Find where the given text appears and provide that cell's center as (X, Y) coordinate. 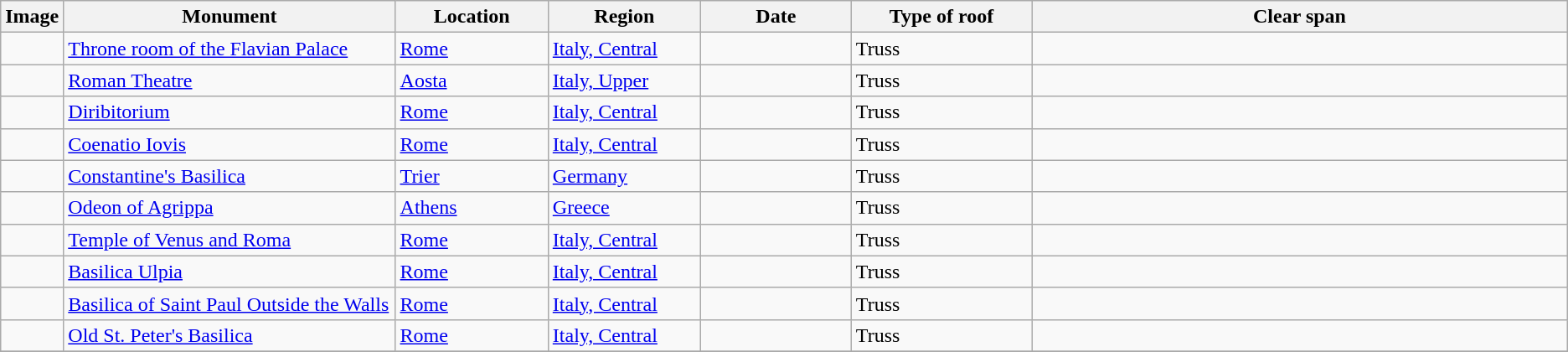
Trier (472, 176)
Roman Theatre (230, 80)
Italy, Upper (624, 80)
Basilica Ulpia (230, 272)
Type of roof (941, 17)
Throne room of the Flavian Palace (230, 49)
Clear span (1300, 17)
Date (776, 17)
Constantine's Basilica (230, 176)
Germany (624, 176)
Basilica of Saint Paul Outside the Walls (230, 303)
Location (472, 17)
Greece (624, 208)
Temple of Venus and Roma (230, 240)
Aosta (472, 80)
Region (624, 17)
Athens (472, 208)
Image (32, 17)
Coenatio Iovis (230, 144)
Odeon of Agrippa (230, 208)
Diribitorium (230, 112)
Old St. Peter's Basilica (230, 335)
Monument (230, 17)
